Search for the cell housing the specified text and yield its [X, Y] center coordinate. 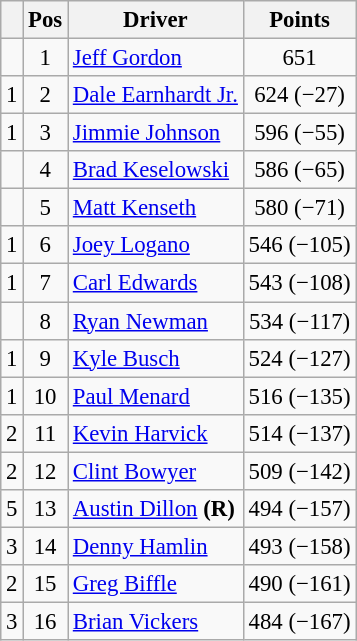
Points [300, 20]
Denny Hamlin [156, 546]
586 (−65) [300, 170]
580 (−71) [300, 208]
490 (−161) [300, 584]
Jeff Gordon [156, 58]
Jimmie Johnson [156, 133]
Brad Keselowski [156, 170]
494 (−157) [300, 509]
14 [46, 546]
Driver [156, 20]
651 [300, 58]
Dale Earnhardt Jr. [156, 95]
Carl Edwards [156, 283]
Greg Biffle [156, 584]
Brian Vickers [156, 621]
514 (−137) [300, 433]
8 [46, 321]
6 [46, 245]
524 (−127) [300, 358]
4 [46, 170]
15 [46, 584]
Kevin Harvick [156, 433]
624 (−27) [300, 95]
9 [46, 358]
596 (−55) [300, 133]
Pos [46, 20]
484 (−167) [300, 621]
534 (−117) [300, 321]
11 [46, 433]
12 [46, 471]
546 (−105) [300, 245]
13 [46, 509]
493 (−158) [300, 546]
16 [46, 621]
509 (−142) [300, 471]
Paul Menard [156, 396]
Joey Logano [156, 245]
Clint Bowyer [156, 471]
Kyle Busch [156, 358]
Matt Kenseth [156, 208]
7 [46, 283]
516 (−135) [300, 396]
10 [46, 396]
543 (−108) [300, 283]
Ryan Newman [156, 321]
Austin Dillon (R) [156, 509]
